Extract the (x, y) coordinate from the center of the cell holding the provided text.  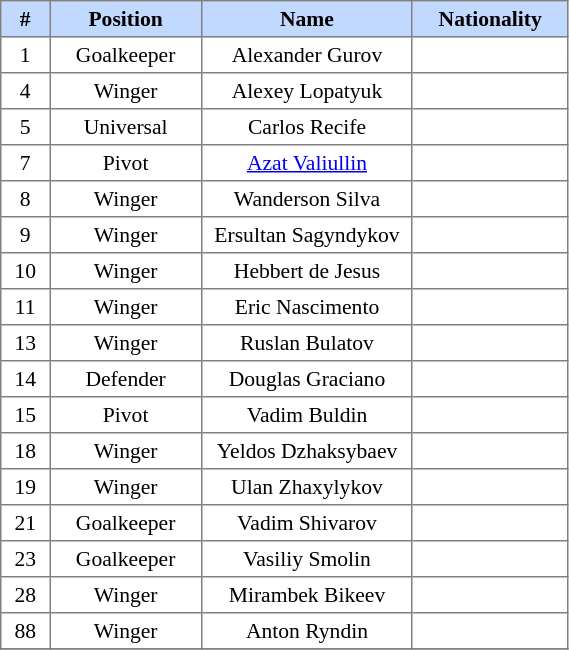
4 (26, 91)
Anton Ryndin (308, 631)
14 (26, 379)
Hebbert de Jesus (308, 271)
Wanderson Silva (308, 199)
Carlos Recife (308, 127)
1 (26, 55)
28 (26, 595)
13 (26, 343)
Name (308, 19)
10 (26, 271)
Universal (126, 127)
7 (26, 163)
Ulan Zhaxylykov (308, 487)
Nationality (490, 19)
Ruslan Bulatov (308, 343)
18 (26, 451)
8 (26, 199)
21 (26, 523)
15 (26, 415)
11 (26, 307)
Mirambek Bikeev (308, 595)
88 (26, 631)
Eric Nascimento (308, 307)
Ersultan Sagyndykov (308, 235)
Vadim Shivarov (308, 523)
23 (26, 559)
Alexander Gurov (308, 55)
Alexey Lopatyuk (308, 91)
Vasiliy Smolin (308, 559)
Position (126, 19)
5 (26, 127)
Douglas Graciano (308, 379)
19 (26, 487)
Yeldos Dzhaksybaev (308, 451)
Defender (126, 379)
# (26, 19)
9 (26, 235)
Azat Valiullin (308, 163)
Vadim Buldin (308, 415)
